For the text-containing cell, return its midpoint in (x, y) coordinate format. 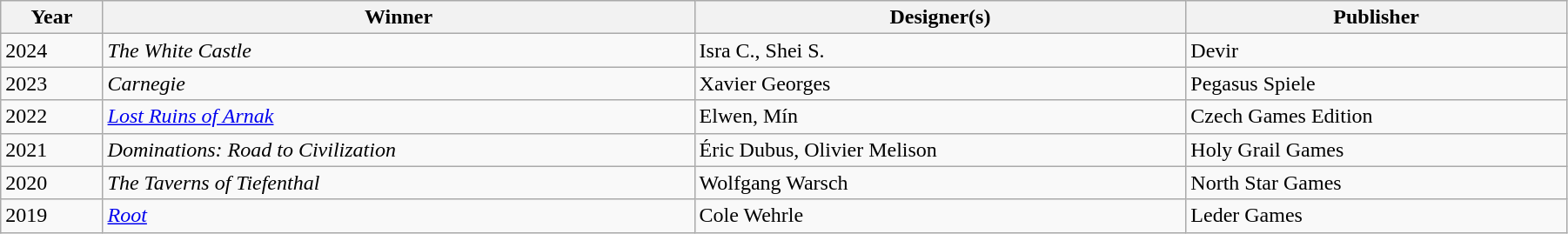
2019 (52, 216)
2022 (52, 117)
The White Castle (399, 50)
Isra C., Shei S. (940, 50)
North Star Games (1377, 183)
2023 (52, 84)
Cole Wehrle (940, 216)
Publisher (1377, 17)
The Taverns of Tiefenthal (399, 183)
Root (399, 216)
2024 (52, 50)
Winner (399, 17)
Czech Games Edition (1377, 117)
2020 (52, 183)
Elwen, Mín (940, 117)
Xavier Georges (940, 84)
Designer(s) (940, 17)
Pegasus Spiele (1377, 84)
Dominations: Road to Civilization (399, 150)
Lost Ruins of Arnak (399, 117)
Wolfgang Warsch (940, 183)
Leder Games (1377, 216)
Devir (1377, 50)
2021 (52, 150)
Year (52, 17)
Carnegie (399, 84)
Holy Grail Games (1377, 150)
Éric Dubus, Olivier Melison (940, 150)
